Capture the cell that displays the provided text and extract its (x, y) central coordinate. 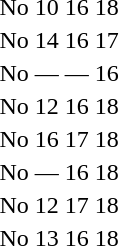
14 (46, 40)
